Determine the (X, Y) coordinate at the center of the cell enclosing the given text.  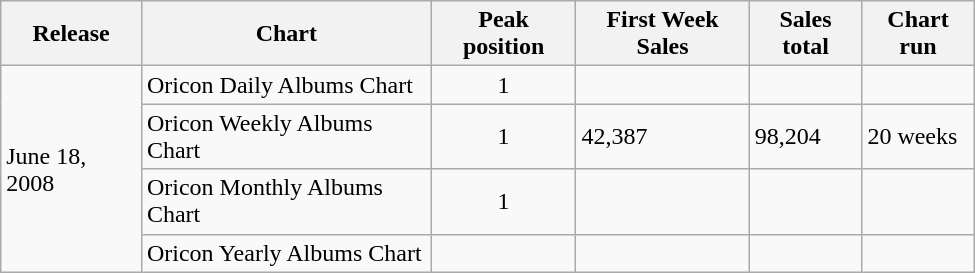
Sales total (806, 34)
Peak position (504, 34)
Oricon Weekly Albums Chart (286, 136)
First Week Sales (662, 34)
42,387 (662, 136)
Oricon Yearly Albums Chart (286, 253)
Oricon Monthly Albums Chart (286, 202)
Chart (286, 34)
Chart run (918, 34)
Release (72, 34)
98,204 (806, 136)
June 18, 2008 (72, 169)
Oricon Daily Albums Chart (286, 85)
20 weeks (918, 136)
